From the cell containing the given text, extract its center point as [X, Y] coordinate. 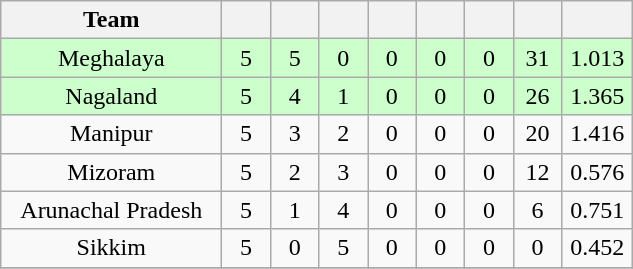
6 [538, 210]
Arunachal Pradesh [112, 210]
1.365 [598, 96]
20 [538, 134]
12 [538, 172]
Nagaland [112, 96]
0.452 [598, 248]
Team [112, 20]
31 [538, 58]
Sikkim [112, 248]
Meghalaya [112, 58]
Manipur [112, 134]
1.013 [598, 58]
0.576 [598, 172]
Mizoram [112, 172]
0.751 [598, 210]
26 [538, 96]
1.416 [598, 134]
